Locate the cell with the specified text and output its [x, y] center coordinate. 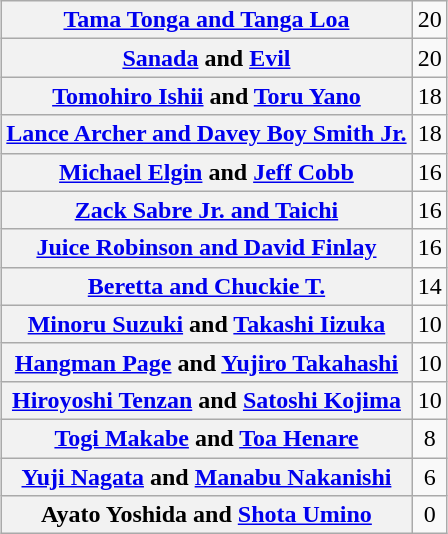
8 [430, 438]
Juice Robinson and David Finlay [206, 248]
Tomohiro Ishii and Toru Yano [206, 96]
0 [430, 515]
14 [430, 286]
Sanada and Evil [206, 58]
Hiroyoshi Tenzan and Satoshi Kojima [206, 400]
Yuji Nagata and Manabu Nakanishi [206, 477]
Ayato Yoshida and Shota Umino [206, 515]
Beretta and Chuckie T. [206, 286]
Hangman Page and Yujiro Takahashi [206, 362]
Tama Tonga and Tanga Loa [206, 20]
Michael Elgin and Jeff Cobb [206, 172]
Zack Sabre Jr. and Taichi [206, 210]
Lance Archer and Davey Boy Smith Jr. [206, 134]
Togi Makabe and Toa Henare [206, 438]
6 [430, 477]
Minoru Suzuki and Takashi Iizuka [206, 324]
